Detect which cell encompasses the target text, then output its [x, y] center coordinate. 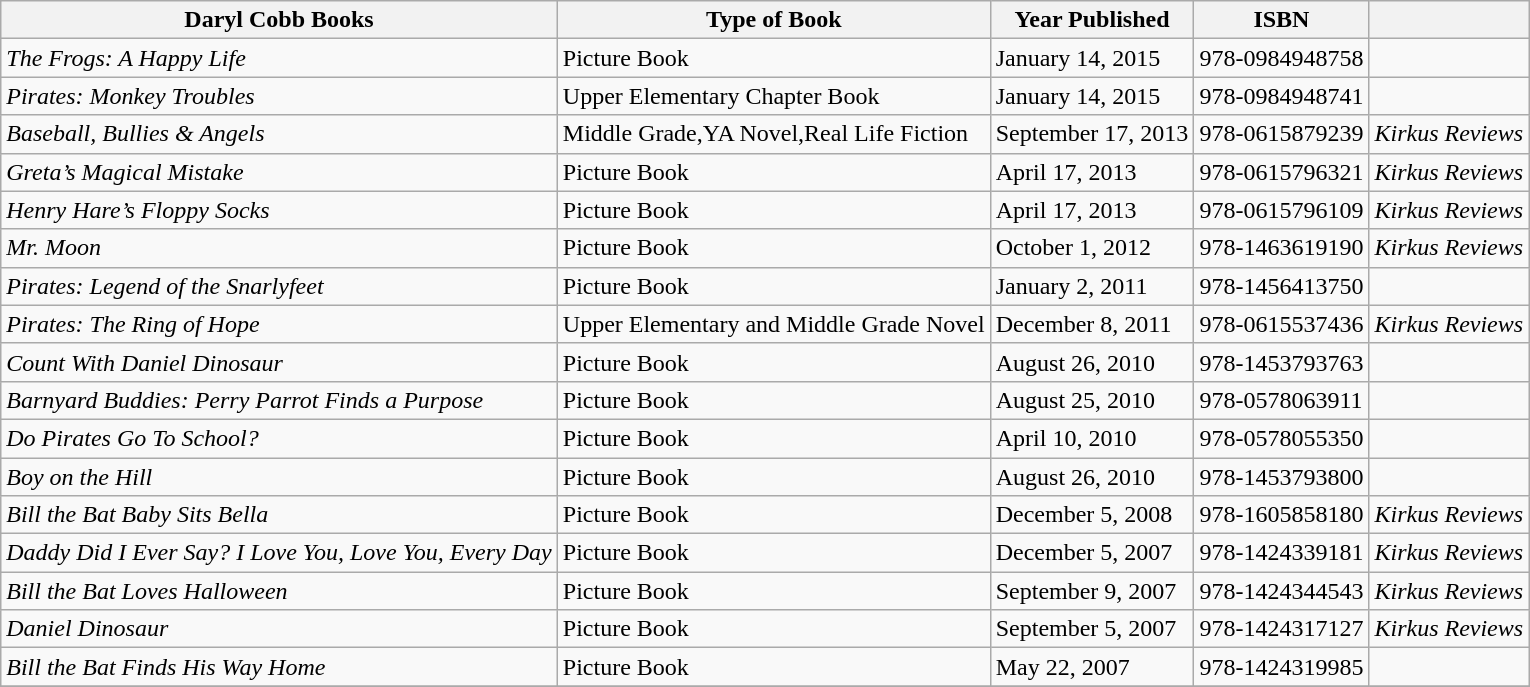
Baseball, Bullies & Angels [280, 134]
Upper Elementary Chapter Book [774, 96]
Pirates: Monkey Troubles [280, 96]
978-0615537436 [1282, 324]
August 25, 2010 [1092, 400]
978-1424317127 [1282, 629]
978-1463619190 [1282, 248]
Pirates: The Ring of Hope [280, 324]
Greta’s Magical Mistake [280, 172]
The Frogs: A Happy Life [280, 58]
September 9, 2007 [1092, 591]
978-1605858180 [1282, 515]
Bill the Bat Loves Halloween [280, 591]
January 2, 2011 [1092, 286]
May 22, 2007 [1092, 667]
978-0578063911 [1282, 400]
Pirates: Legend of the Snarlyfeet [280, 286]
April 10, 2010 [1092, 438]
October 1, 2012 [1092, 248]
Boy on the Hill [280, 477]
Barnyard Buddies: Perry Parrot Finds a Purpose [280, 400]
Type of Book [774, 20]
Middle Grade,YA Novel,Real Life Fiction [774, 134]
Mr. Moon [280, 248]
December 8, 2011 [1092, 324]
978-1453793763 [1282, 362]
Do Pirates Go To School? [280, 438]
Daryl Cobb Books [280, 20]
Bill the Bat Baby Sits Bella [280, 515]
Bill the Bat Finds His Way Home [280, 667]
978-0984948741 [1282, 96]
978-1424319985 [1282, 667]
September 5, 2007 [1092, 629]
Count With Daniel Dinosaur [280, 362]
Year Published [1092, 20]
978-0615796321 [1282, 172]
Daniel Dinosaur [280, 629]
978-0615796109 [1282, 210]
September 17, 2013 [1092, 134]
December 5, 2008 [1092, 515]
978-0615879239 [1282, 134]
Henry Hare’s Floppy Socks [280, 210]
978-1453793800 [1282, 477]
978-0578055350 [1282, 438]
ISBN [1282, 20]
978-0984948758 [1282, 58]
978-1424339181 [1282, 553]
Upper Elementary and Middle Grade Novel [774, 324]
Daddy Did I Ever Say? I Love You, Love You, Every Day [280, 553]
978-1424344543 [1282, 591]
December 5, 2007 [1092, 553]
978-1456413750 [1282, 286]
